Scan for the cell matching the given text and deliver its (x, y) coordinate at center. 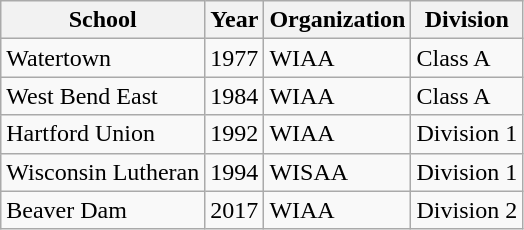
1992 (234, 134)
1977 (234, 58)
Wisconsin Lutheran (103, 172)
1994 (234, 172)
West Bend East (103, 96)
Hartford Union (103, 134)
Year (234, 20)
WISAA (338, 172)
School (103, 20)
Organization (338, 20)
Division 2 (467, 210)
1984 (234, 96)
Watertown (103, 58)
Division (467, 20)
2017 (234, 210)
Beaver Dam (103, 210)
